From the cell containing the given text, extract its center point as (x, y) coordinate. 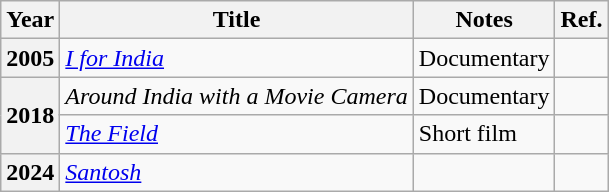
2024 (30, 172)
Ref. (582, 20)
I for India (236, 58)
Title (236, 20)
Santosh (236, 172)
Year (30, 20)
Notes (484, 20)
Around India with a Movie Camera (236, 96)
The Field (236, 134)
2005 (30, 58)
2018 (30, 115)
Short film (484, 134)
